For the text-containing cell, return its midpoint in [x, y] coordinate format. 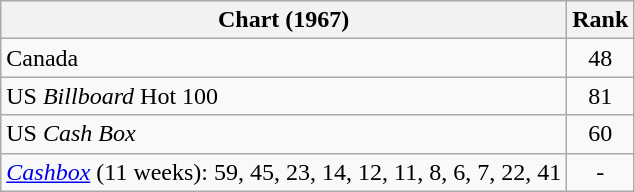
US Billboard Hot 100 [284, 96]
81 [600, 96]
- [600, 172]
Rank [600, 20]
Canada [284, 58]
Chart (1967) [284, 20]
Cashbox (11 weeks): 59, 45, 23, 14, 12, 11, 8, 6, 7, 22, 41 [284, 172]
48 [600, 58]
US Cash Box [284, 134]
60 [600, 134]
